From the cell containing the given text, extract its center point as [x, y] coordinate. 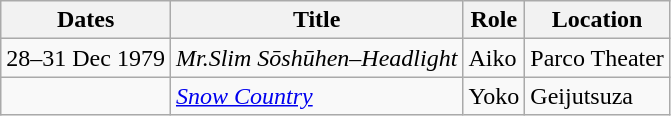
Mr.Slim Sōshūhen–Headlight [316, 58]
Location [598, 20]
Yoko [494, 96]
Snow Country [316, 96]
28–31 Dec 1979 [86, 58]
Aiko [494, 58]
Dates [86, 20]
Role [494, 20]
Parco Theater [598, 58]
Title [316, 20]
Geijutsuza [598, 96]
